From the cell containing the given text, extract its center point as [X, Y] coordinate. 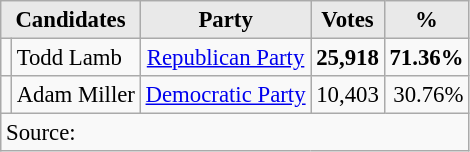
Source: [235, 133]
Party [226, 20]
Adam Miller [76, 95]
30.76% [426, 95]
Democratic Party [226, 95]
25,918 [348, 58]
Candidates [71, 20]
% [426, 20]
71.36% [426, 58]
Todd Lamb [76, 58]
10,403 [348, 95]
Republican Party [226, 58]
Votes [348, 20]
